Find where the given text appears and provide that cell's center as [x, y] coordinate. 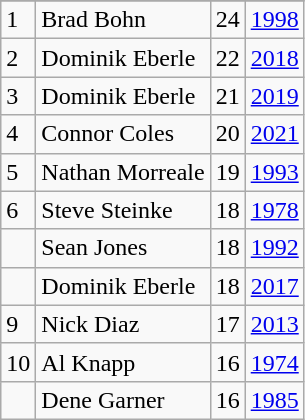
2 [18, 58]
22 [228, 58]
3 [18, 96]
1974 [274, 362]
5 [18, 172]
1985 [274, 400]
17 [228, 324]
Connor Coles [123, 134]
10 [18, 362]
2017 [274, 286]
1998 [274, 20]
Brad Bohn [123, 20]
2018 [274, 58]
1978 [274, 210]
6 [18, 210]
2013 [274, 324]
4 [18, 134]
19 [228, 172]
1993 [274, 172]
Al Knapp [123, 362]
1 [18, 20]
20 [228, 134]
21 [228, 96]
24 [228, 20]
Nathan Morreale [123, 172]
9 [18, 324]
2019 [274, 96]
Sean Jones [123, 248]
Dene Garner [123, 400]
2021 [274, 134]
Steve Steinke [123, 210]
1992 [274, 248]
Nick Diaz [123, 324]
